Return (x, y) of the center of cell containing provided text 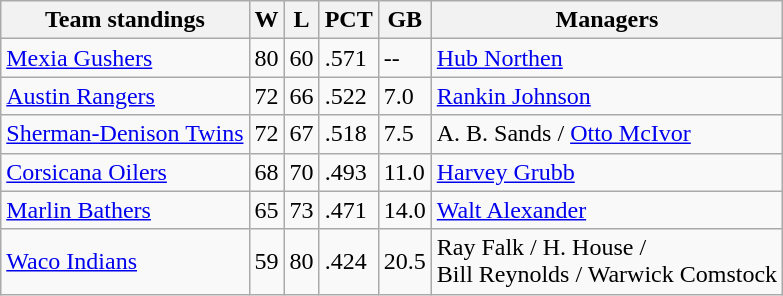
68 (266, 172)
-- (404, 58)
.424 (348, 262)
.493 (348, 172)
Team standings (125, 20)
.571 (348, 58)
14.0 (404, 210)
73 (302, 210)
Ray Falk / H. House / Bill Reynolds / Warwick Comstock (606, 262)
.522 (348, 96)
GB (404, 20)
Rankin Johnson (606, 96)
67 (302, 134)
59 (266, 262)
Marlin Bathers (125, 210)
70 (302, 172)
PCT (348, 20)
.518 (348, 134)
20.5 (404, 262)
60 (302, 58)
7.5 (404, 134)
65 (266, 210)
7.0 (404, 96)
Managers (606, 20)
Austin Rangers (125, 96)
66 (302, 96)
W (266, 20)
Mexia Gushers (125, 58)
.471 (348, 210)
L (302, 20)
Sherman-Denison Twins (125, 134)
Waco Indians (125, 262)
Corsicana Oilers (125, 172)
Hub Northen (606, 58)
A. B. Sands / Otto McIvor (606, 134)
Walt Alexander (606, 210)
Harvey Grubb (606, 172)
11.0 (404, 172)
